From the cell containing the given text, extract its center point as [X, Y] coordinate. 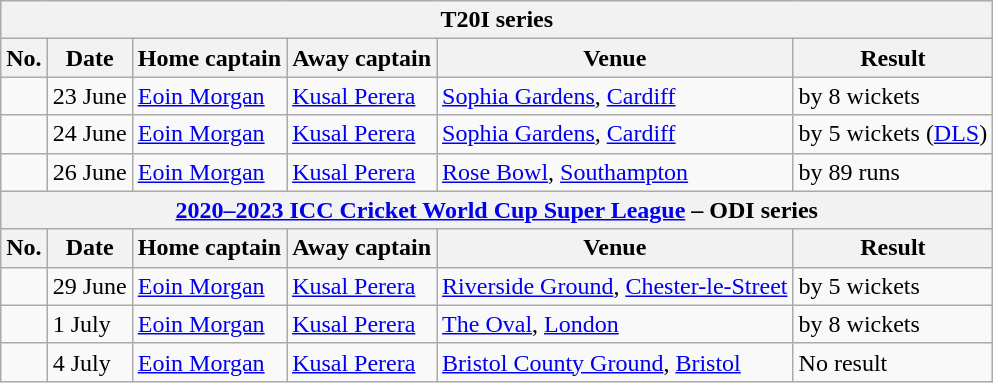
Riverside Ground, Chester-le-Street [615, 286]
No result [893, 362]
24 June [90, 134]
Rose Bowl, Southampton [615, 172]
1 July [90, 324]
by 89 runs [893, 172]
The Oval, London [615, 324]
by 5 wickets (DLS) [893, 134]
23 June [90, 96]
29 June [90, 286]
T20I series [497, 20]
Bristol County Ground, Bristol [615, 362]
4 July [90, 362]
by 5 wickets [893, 286]
26 June [90, 172]
2020–2023 ICC Cricket World Cup Super League – ODI series [497, 210]
